Return the [X, Y] coordinate for the center point of the cell that contains the specified text.  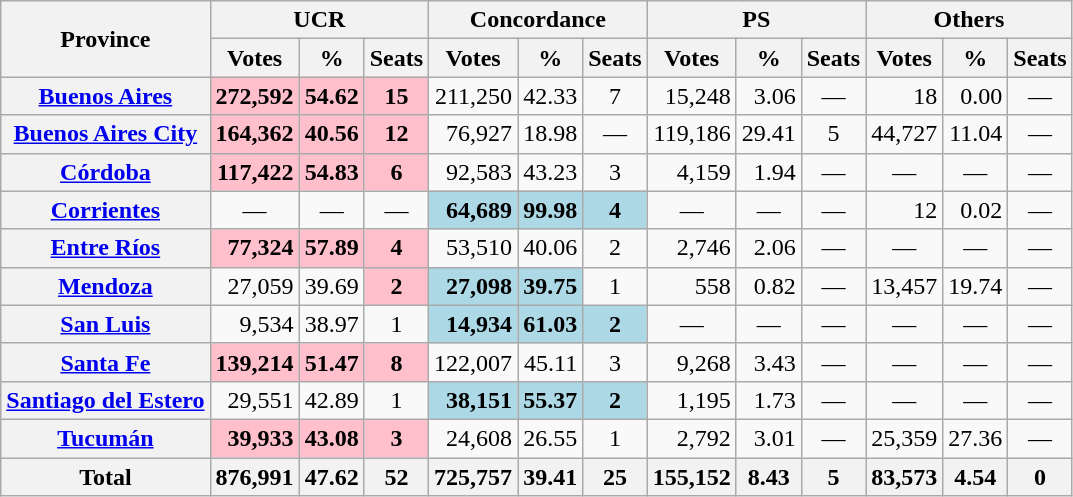
Mendoza [106, 286]
117,422 [254, 172]
83,573 [904, 477]
24,608 [474, 438]
Entre Ríos [106, 248]
42.33 [550, 96]
UCR [320, 20]
Córdoba [106, 172]
77,324 [254, 248]
Others [970, 20]
47.62 [332, 477]
2,792 [692, 438]
Corrientes [106, 210]
272,592 [254, 96]
26.55 [550, 438]
27,059 [254, 286]
8.43 [768, 477]
2,746 [692, 248]
0 [1040, 477]
29,551 [254, 400]
52 [396, 477]
Buenos Aires City [106, 134]
13,457 [904, 286]
42.89 [332, 400]
Tucumán [106, 438]
19.74 [976, 286]
7 [615, 96]
164,362 [254, 134]
39.41 [550, 477]
55.37 [550, 400]
53,510 [474, 248]
39.69 [332, 286]
39.75 [550, 286]
61.03 [550, 324]
38.97 [332, 324]
Santiago del Estero [106, 400]
27.36 [976, 438]
45.11 [550, 362]
18.98 [550, 134]
43.08 [332, 438]
PS [756, 20]
9,268 [692, 362]
54.83 [332, 172]
0.82 [768, 286]
57.89 [332, 248]
876,991 [254, 477]
76,927 [474, 134]
40.06 [550, 248]
54.62 [332, 96]
6 [396, 172]
3.06 [768, 96]
14,934 [474, 324]
43.23 [550, 172]
51.47 [332, 362]
8 [396, 362]
99.98 [550, 210]
3.01 [768, 438]
1.94 [768, 172]
155,152 [692, 477]
38,151 [474, 400]
725,757 [474, 477]
25 [615, 477]
San Luis [106, 324]
64,689 [474, 210]
211,250 [474, 96]
9,534 [254, 324]
119,186 [692, 134]
Province [106, 39]
25,359 [904, 438]
4.54 [976, 477]
139,214 [254, 362]
Buenos Aires [106, 96]
0.00 [976, 96]
Concordance [538, 20]
27,098 [474, 286]
2.06 [768, 248]
558 [692, 286]
15 [396, 96]
0.02 [976, 210]
3.43 [768, 362]
29.41 [768, 134]
Santa Fe [106, 362]
11.04 [976, 134]
18 [904, 96]
122,007 [474, 362]
39,933 [254, 438]
4,159 [692, 172]
15,248 [692, 96]
1,195 [692, 400]
92,583 [474, 172]
44,727 [904, 134]
1.73 [768, 400]
40.56 [332, 134]
Total [106, 477]
